Locate the cell with the specified text and output its [x, y] center coordinate. 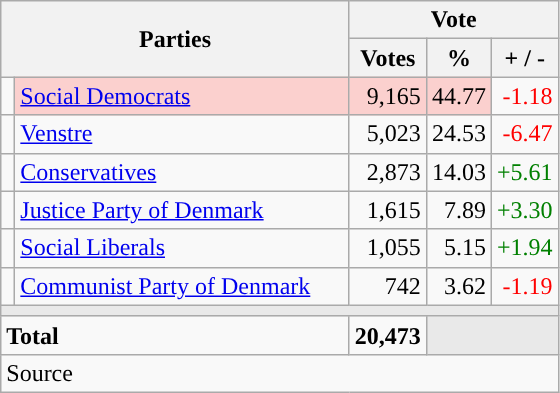
Justice Party of Denmark [182, 210]
2,873 [388, 172]
-1.19 [524, 286]
9,165 [388, 96]
Source [280, 373]
+5.61 [524, 172]
7.89 [458, 210]
-1.18 [524, 96]
14.03 [458, 172]
Venstre [182, 134]
24.53 [458, 134]
Vote [454, 20]
Votes [388, 58]
Social Democrats [182, 96]
742 [388, 286]
5,023 [388, 134]
Social Liberals [182, 248]
Conservatives [182, 172]
1,615 [388, 210]
20,473 [388, 335]
Communist Party of Denmark [182, 286]
+1.94 [524, 248]
Parties [176, 39]
% [458, 58]
3.62 [458, 286]
5.15 [458, 248]
Total [176, 335]
44.77 [458, 96]
+3.30 [524, 210]
-6.47 [524, 134]
+ / - [524, 58]
1,055 [388, 248]
